Return [X, Y] of the center of cell containing provided text 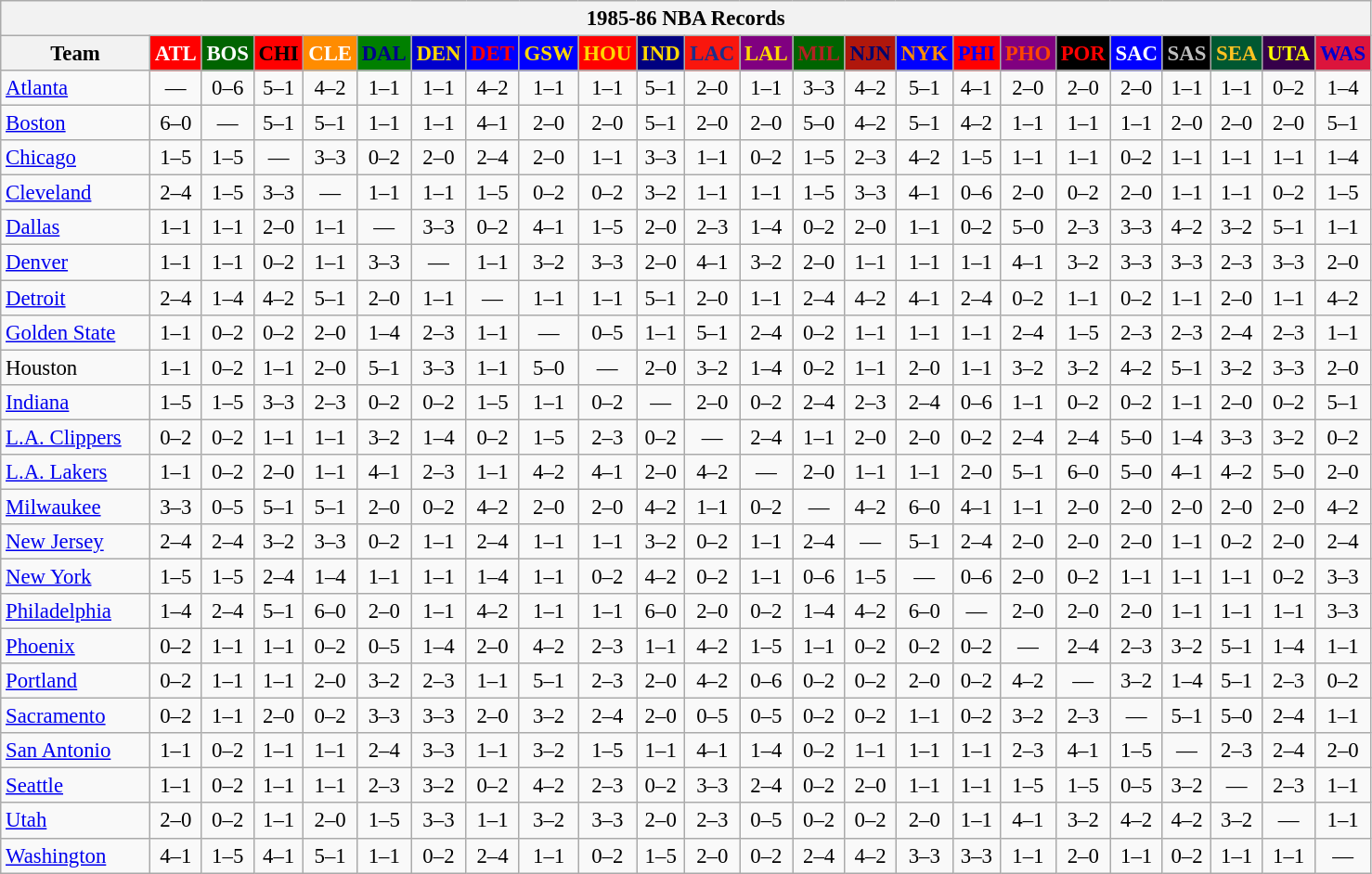
Dallas [76, 227]
New York [76, 576]
GSW [549, 54]
SEA [1236, 54]
IND [661, 54]
UTA [1288, 54]
Chicago [76, 158]
PHO [1028, 54]
Houston [76, 367]
MIL [819, 54]
Team [76, 54]
L.A. Lakers [76, 472]
Denver [76, 263]
SAS [1186, 54]
Milwaukee [76, 507]
Phoenix [76, 647]
Golden State [76, 332]
BOS [227, 54]
NYK [925, 54]
DEN [438, 54]
DAL [384, 54]
LAL [767, 54]
Utah [76, 821]
Boston [76, 123]
L.A. Clippers [76, 437]
WAS [1343, 54]
CHI [278, 54]
HOU [607, 54]
POR [1082, 54]
Seattle [76, 786]
Sacramento [76, 716]
Detroit [76, 298]
SAC [1136, 54]
Atlanta [76, 88]
San Antonio [76, 751]
DET [492, 54]
Philadelphia [76, 611]
ATL [175, 54]
Cleveland [76, 193]
LAC [713, 54]
NJN [871, 54]
Indiana [76, 402]
1985-86 NBA Records [686, 19]
PHI [977, 54]
Portland [76, 681]
New Jersey [76, 542]
Washington [76, 855]
CLE [330, 54]
